Search for the cell housing the specified text and yield its (X, Y) center coordinate. 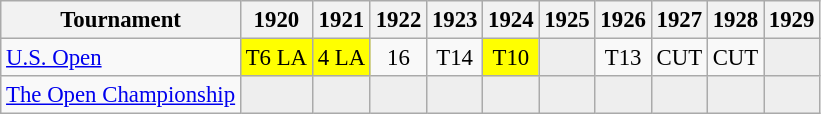
T13 (623, 58)
The Open Championship (121, 95)
1925 (567, 20)
1924 (511, 20)
1920 (276, 20)
U.S. Open (121, 58)
T6 LA (276, 58)
1926 (623, 20)
4 LA (341, 58)
1921 (341, 20)
1922 (398, 20)
1927 (679, 20)
T10 (511, 58)
1923 (455, 20)
1928 (735, 20)
Tournament (121, 20)
T14 (455, 58)
16 (398, 58)
1929 (792, 20)
